Return [X, Y] of the center of cell containing provided text 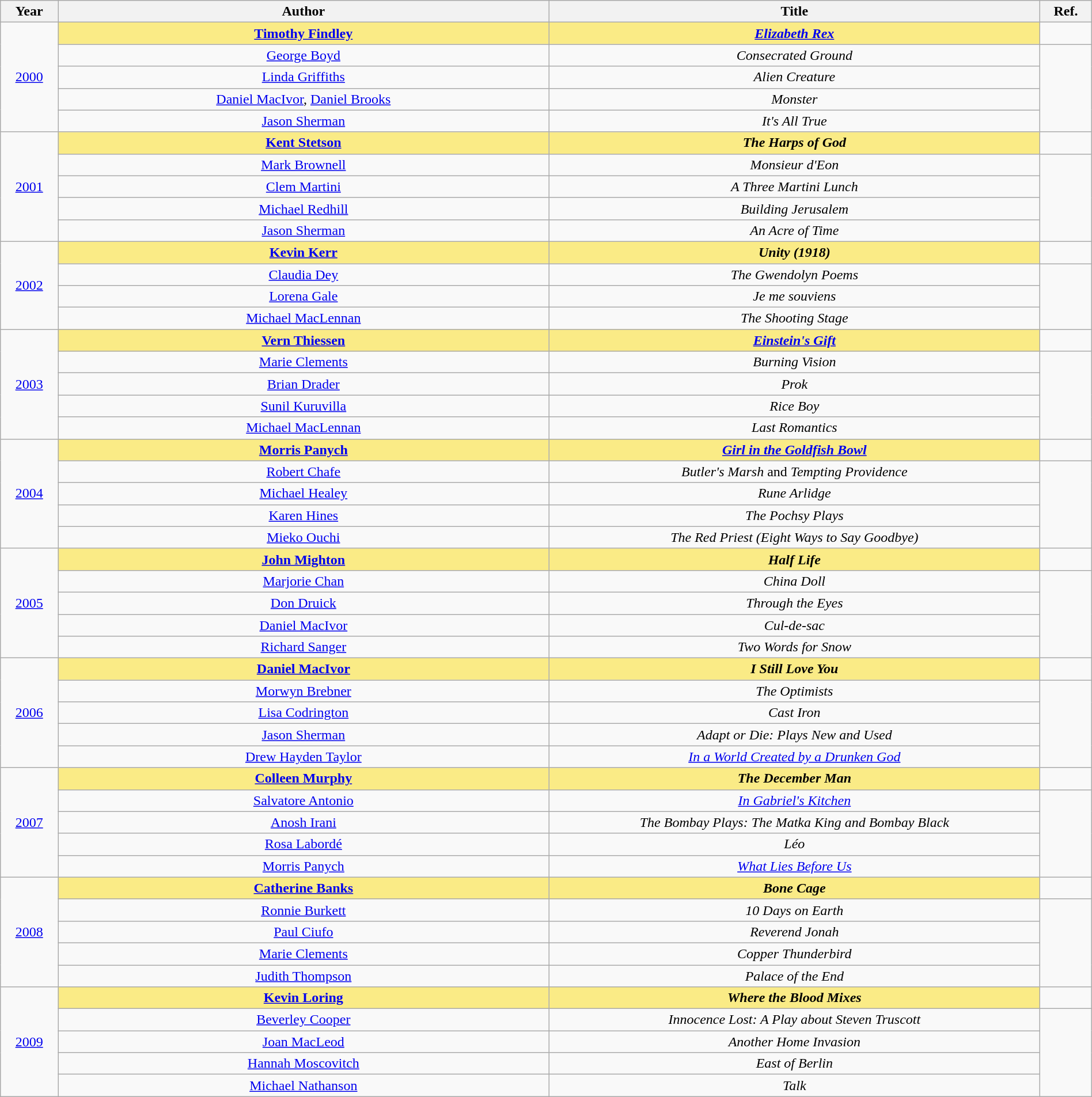
Michael Nathanson [304, 1085]
Mark Brownell [304, 165]
The Gwendolyn Poems [795, 275]
Robert Chafe [304, 472]
Prok [795, 384]
Girl in the Goldfish Bowl [795, 450]
2008 [29, 932]
Michael Healey [304, 494]
2002 [29, 285]
Innocence Lost: A Play about Steven Truscott [795, 1020]
Marjorie Chan [304, 581]
Clem Martini [304, 187]
Paul Ciufo [304, 932]
Mieko Ouchi [304, 537]
Year [29, 12]
Karen Hines [304, 515]
Michael Redhill [304, 208]
John Mighton [304, 559]
2005 [29, 603]
The Red Priest (Eight Ways to Say Goodbye) [795, 537]
Where the Blood Mixes [795, 998]
Talk [795, 1085]
Lorena Gale [304, 297]
2007 [29, 822]
The Pochsy Plays [795, 515]
Another Home Invasion [795, 1042]
Brian Drader [304, 384]
George Boyd [304, 55]
In a World Created by a Drunken God [795, 757]
The Harps of God [795, 143]
Title [795, 12]
Linda Griffiths [304, 77]
Two Words for Snow [795, 647]
Morwyn Brebner [304, 691]
Richard Sanger [304, 647]
Reverend Jonah [795, 932]
Beverley Cooper [304, 1020]
2001 [29, 187]
Unity (1918) [795, 252]
It's All True [795, 121]
Cul-de-sac [795, 625]
10 Days on Earth [795, 910]
Author [304, 12]
Adapt or Die: Plays New and Used [795, 735]
Anosh Irani [304, 822]
Don Druick [304, 603]
Rune Arlidge [795, 494]
Lisa Codrington [304, 713]
Rice Boy [795, 406]
Monster [795, 99]
Elizabeth Rex [795, 33]
Salvatore Antonio [304, 800]
The December Man [795, 779]
Building Jerusalem [795, 208]
The Shooting Stage [795, 318]
Palace of the End [795, 976]
Burning Vision [795, 362]
2009 [29, 1042]
East of Berlin [795, 1064]
Consecrated Ground [795, 55]
Bone Cage [795, 888]
Alien Creature [795, 77]
An Acre of Time [795, 230]
2000 [29, 77]
Kent Stetson [304, 143]
2004 [29, 494]
A Three Martini Lunch [795, 187]
Cast Iron [795, 713]
In Gabriel's Kitchen [795, 800]
Copper Thunderbird [795, 954]
Catherine Banks [304, 888]
Sunil Kuruvilla [304, 406]
What Lies Before Us [795, 866]
Ronnie Burkett [304, 910]
Kevin Loring [304, 998]
Monsieur d'Eon [795, 165]
Kevin Kerr [304, 252]
Einstein's Gift [795, 340]
Rosa Labordé [304, 844]
Last Romantics [795, 428]
Léo [795, 844]
Hannah Moscovitch [304, 1064]
Judith Thompson [304, 976]
Claudia Dey [304, 275]
China Doll [795, 581]
Je me souviens [795, 297]
Timothy Findley [304, 33]
Colleen Murphy [304, 779]
The Optimists [795, 691]
Drew Hayden Taylor [304, 757]
Daniel MacIvor, Daniel Brooks [304, 99]
Ref. [1066, 12]
Butler's Marsh and Tempting Providence [795, 472]
2003 [29, 384]
The Bombay Plays: The Matka King and Bombay Black [795, 822]
Vern Thiessen [304, 340]
2006 [29, 713]
Joan MacLeod [304, 1042]
I Still Love You [795, 669]
Through the Eyes [795, 603]
Half Life [795, 559]
